Determine the (X, Y) coordinate at the center of the cell enclosing the given text.  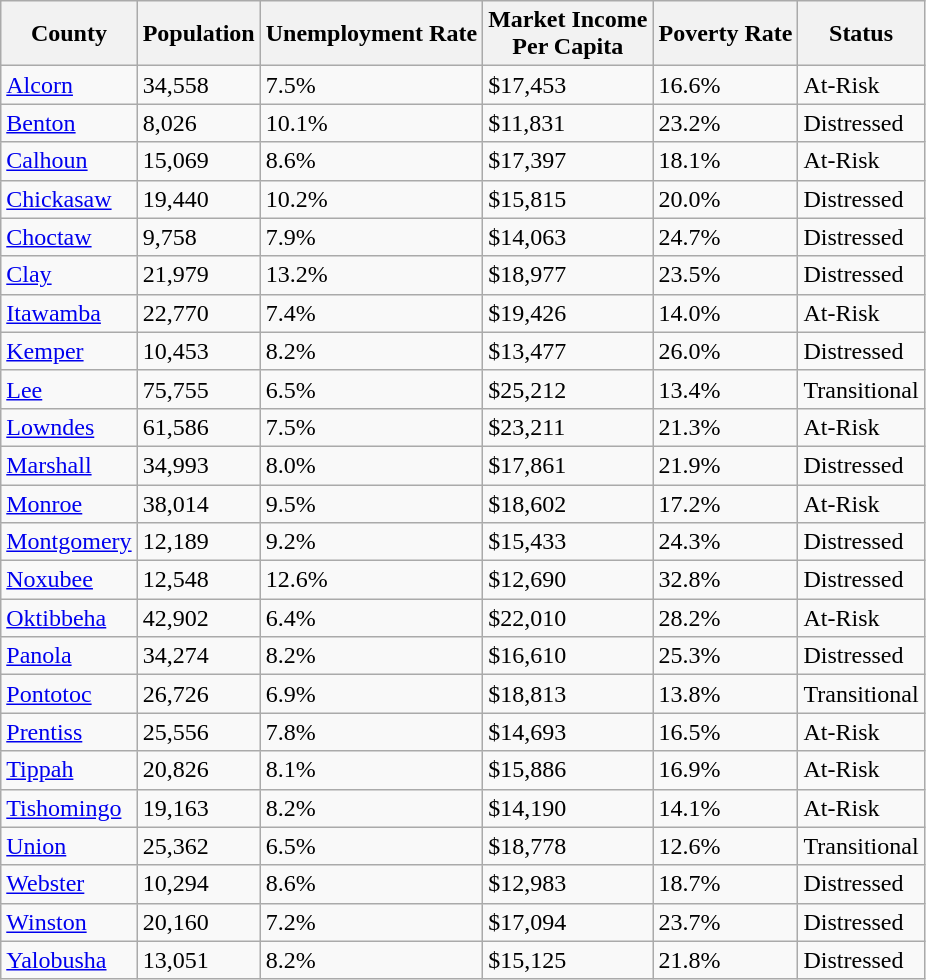
34,558 (198, 85)
8.0% (371, 465)
$17,861 (568, 465)
7.4% (371, 313)
Status (861, 34)
7.9% (371, 237)
21.8% (726, 960)
$14,063 (568, 237)
34,274 (198, 656)
Choctaw (69, 237)
Oktibbeha (69, 618)
12,548 (198, 580)
26,726 (198, 694)
Lee (69, 389)
22,770 (198, 313)
24.7% (726, 237)
Pontotoc (69, 694)
18.1% (726, 161)
16.6% (726, 85)
23.2% (726, 123)
8,026 (198, 123)
$18,977 (568, 275)
$17,397 (568, 161)
$12,983 (568, 884)
25,556 (198, 732)
Panola (69, 656)
32.8% (726, 580)
7.2% (371, 922)
County (69, 34)
42,902 (198, 618)
9,758 (198, 237)
75,755 (198, 389)
13.2% (371, 275)
Clay (69, 275)
$15,815 (568, 199)
Noxubee (69, 580)
9.2% (371, 542)
13,051 (198, 960)
$14,693 (568, 732)
Union (69, 846)
Marshall (69, 465)
20,160 (198, 922)
$11,831 (568, 123)
Poverty Rate (726, 34)
10,453 (198, 351)
17.2% (726, 503)
$17,453 (568, 85)
Winston (69, 922)
Montgomery (69, 542)
Population (198, 34)
Tishomingo (69, 808)
20,826 (198, 770)
$23,211 (568, 427)
8.1% (371, 770)
15,069 (198, 161)
$14,190 (568, 808)
61,586 (198, 427)
$15,433 (568, 542)
$19,426 (568, 313)
14.1% (726, 808)
26.0% (726, 351)
$18,813 (568, 694)
19,163 (198, 808)
Calhoun (69, 161)
10.1% (371, 123)
7.8% (371, 732)
34,993 (198, 465)
Alcorn (69, 85)
6.9% (371, 694)
25.3% (726, 656)
Chickasaw (69, 199)
16.5% (726, 732)
25,362 (198, 846)
23.7% (726, 922)
24.3% (726, 542)
Tippah (69, 770)
Webster (69, 884)
$15,125 (568, 960)
38,014 (198, 503)
$12,690 (568, 580)
6.4% (371, 618)
Market Income Per Capita (568, 34)
$25,212 (568, 389)
18.7% (726, 884)
$18,778 (568, 846)
14.0% (726, 313)
13.8% (726, 694)
$16,610 (568, 656)
$17,094 (568, 922)
$18,602 (568, 503)
Unemployment Rate (371, 34)
$15,886 (568, 770)
Lowndes (69, 427)
10.2% (371, 199)
16.9% (726, 770)
Monroe (69, 503)
Kemper (69, 351)
$22,010 (568, 618)
21.9% (726, 465)
23.5% (726, 275)
21,979 (198, 275)
12,189 (198, 542)
$13,477 (568, 351)
Prentiss (69, 732)
20.0% (726, 199)
Yalobusha (69, 960)
Itawamba (69, 313)
Benton (69, 123)
10,294 (198, 884)
13.4% (726, 389)
21.3% (726, 427)
19,440 (198, 199)
28.2% (726, 618)
9.5% (371, 503)
